Capture the cell that displays the provided text and extract its (x, y) central coordinate. 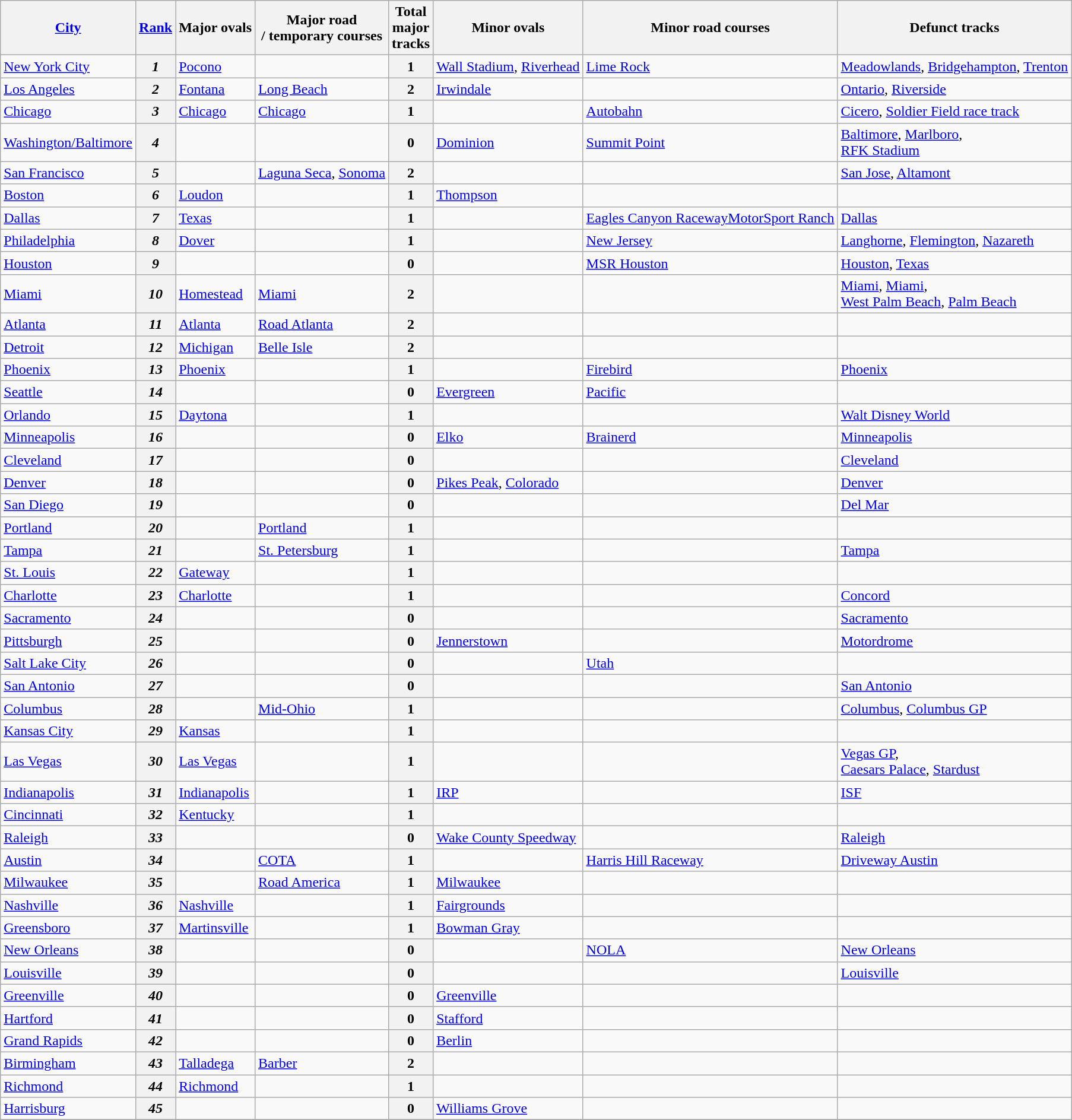
Major road/ temporary courses (322, 28)
Detroit (68, 347)
Columbus, Columbus GP (954, 708)
30 (156, 762)
25 (156, 640)
16 (156, 437)
Pikes Peak, Colorado (508, 483)
Baltimore, Marlboro,RFK Stadium (954, 142)
6 (156, 195)
Daytona (215, 415)
NOLA (710, 950)
Wake County Speedway (508, 837)
Talladega (215, 1063)
Grand Rapids (68, 1040)
17 (156, 460)
9 (156, 263)
43 (156, 1063)
Greensboro (68, 928)
Langhorne, Flemington, Nazareth (954, 240)
San Diego (68, 505)
Barber (322, 1063)
21 (156, 550)
15 (156, 415)
Williams Grove (508, 1109)
City (68, 28)
Dover (215, 240)
31 (156, 792)
Orlando (68, 415)
Hartford (68, 1018)
11 (156, 324)
42 (156, 1040)
Wall Stadium, Riverhead (508, 66)
Fairgrounds (508, 905)
Major ovals (215, 28)
San Jose, Altamont (954, 173)
St. Louis (68, 573)
Loudon (215, 195)
Fontana (215, 89)
Concord (954, 595)
Vegas GP,Caesars Palace, Stardust (954, 762)
22 (156, 573)
Dominion (508, 142)
Homestead (215, 293)
Martinsville (215, 928)
Evergreen (508, 392)
10 (156, 293)
Elko (508, 437)
Washington/Baltimore (68, 142)
Kentucky (215, 815)
27 (156, 686)
Cincinnati (68, 815)
Utah (710, 663)
New Jersey (710, 240)
Pittsburgh (68, 640)
4 (156, 142)
12 (156, 347)
Rank (156, 28)
Summit Point (710, 142)
Lime Rock (710, 66)
Laguna Seca, Sonoma (322, 173)
Driveway Austin (954, 860)
Meadowlands, Bridgehampton, Trenton (954, 66)
34 (156, 860)
44 (156, 1086)
COTA (322, 860)
35 (156, 883)
26 (156, 663)
Kansas City (68, 731)
20 (156, 528)
Del Mar (954, 505)
Austin (68, 860)
Stafford (508, 1018)
38 (156, 950)
New York City (68, 66)
Minor ovals (508, 28)
Houston (68, 263)
28 (156, 708)
Walt Disney World (954, 415)
29 (156, 731)
Firebird (710, 370)
St. Petersburg (322, 550)
13 (156, 370)
Brainerd (710, 437)
Belle Isle (322, 347)
Philadelphia (68, 240)
Harris Hill Raceway (710, 860)
Irwindale (508, 89)
Road America (322, 883)
33 (156, 837)
24 (156, 618)
Motordrome (954, 640)
Kansas (215, 731)
Michigan (215, 347)
ISF (954, 792)
Gateway (215, 573)
Jennerstown (508, 640)
7 (156, 218)
MSR Houston (710, 263)
Thompson (508, 195)
Texas (215, 218)
14 (156, 392)
Defunct tracks (954, 28)
Cicero, Soldier Field race track (954, 112)
Miami, Miami,West Palm Beach, Palm Beach (954, 293)
5 (156, 173)
3 (156, 112)
45 (156, 1109)
Seattle (68, 392)
Ontario, Riverside (954, 89)
Pocono (215, 66)
Eagles Canyon RacewayMotorSport Ranch (710, 218)
San Francisco (68, 173)
IRP (508, 792)
39 (156, 973)
23 (156, 595)
Harrisburg (68, 1109)
40 (156, 995)
36 (156, 905)
Long Beach (322, 89)
Columbus (68, 708)
Berlin (508, 1040)
Autobahn (710, 112)
Boston (68, 195)
Minor road courses (710, 28)
Road Atlanta (322, 324)
Salt Lake City (68, 663)
32 (156, 815)
19 (156, 505)
Totalmajortracks (411, 28)
41 (156, 1018)
Mid-Ohio (322, 708)
Birmingham (68, 1063)
Los Angeles (68, 89)
Pacific (710, 392)
8 (156, 240)
37 (156, 928)
Bowman Gray (508, 928)
Houston, Texas (954, 263)
18 (156, 483)
